Extract the [x, y] coordinate from the center of the cell holding the provided text.  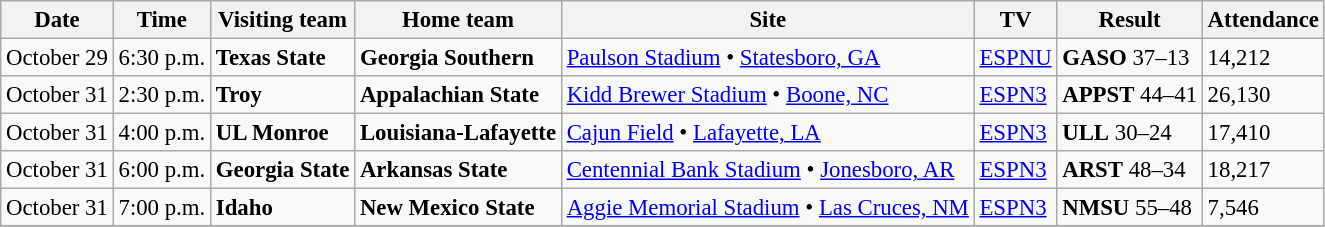
Appalachian State [458, 95]
Centennial Bank Stadium • Jonesboro, AR [768, 170]
ARST 48–34 [1130, 170]
GASO 37–13 [1130, 58]
Texas State [283, 58]
Paulson Stadium • Statesboro, GA [768, 58]
14,212 [1263, 58]
UL Monroe [283, 133]
Kidd Brewer Stadium • Boone, NC [768, 95]
Attendance [1263, 20]
Result [1130, 20]
Idaho [283, 208]
Time [162, 20]
6:00 p.m. [162, 170]
Cajun Field • Lafayette, LA [768, 133]
7:00 p.m. [162, 208]
Visiting team [283, 20]
Arkansas State [458, 170]
October 29 [57, 58]
6:30 p.m. [162, 58]
Date [57, 20]
2:30 p.m. [162, 95]
Georgia Southern [458, 58]
Troy [283, 95]
ULL 30–24 [1130, 133]
18,217 [1263, 170]
APPST 44–41 [1130, 95]
Aggie Memorial Stadium • Las Cruces, NM [768, 208]
7,546 [1263, 208]
New Mexico State [458, 208]
Home team [458, 20]
4:00 p.m. [162, 133]
NMSU 55–48 [1130, 208]
Site [768, 20]
TV [1016, 20]
17,410 [1263, 133]
Georgia State [283, 170]
Louisiana-Lafayette [458, 133]
ESPNU [1016, 58]
26,130 [1263, 95]
